For the text-containing cell, return its midpoint in [X, Y] coordinate format. 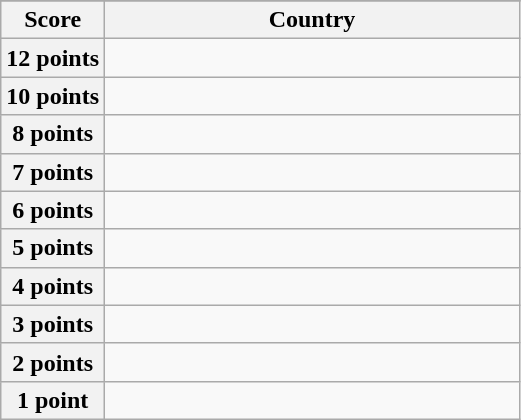
2 points [53, 362]
Score [53, 20]
7 points [53, 172]
4 points [53, 286]
10 points [53, 96]
Country [312, 20]
1 point [53, 400]
3 points [53, 324]
12 points [53, 58]
5 points [53, 248]
8 points [53, 134]
6 points [53, 210]
